For the text-containing cell, return its midpoint in [X, Y] coordinate format. 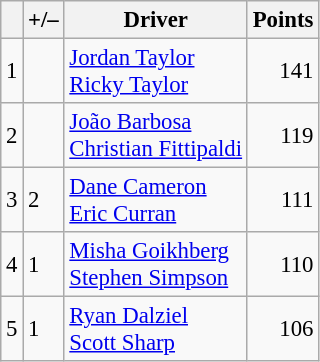
4 [12, 264]
Ryan Dalziel Scott Sharp [156, 330]
3 [12, 200]
111 [282, 200]
João Barbosa Christian Fittipaldi [156, 136]
110 [282, 264]
Misha Goikhberg Stephen Simpson [156, 264]
119 [282, 136]
106 [282, 330]
Driver [156, 20]
Jordan Taylor Ricky Taylor [156, 72]
Points [282, 20]
141 [282, 72]
5 [12, 330]
Dane Cameron Eric Curran [156, 200]
+/– [44, 20]
